Return the (x, y) coordinate for the center point of the cell that contains the specified text.  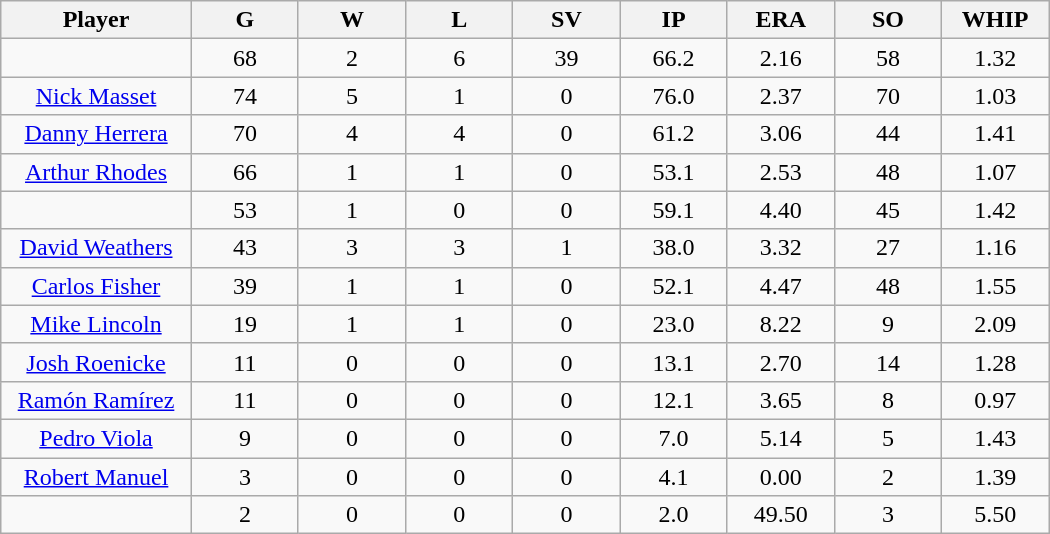
58 (888, 58)
1.43 (996, 438)
0.97 (996, 400)
IP (674, 20)
2.09 (996, 324)
Arthur Rhodes (96, 172)
8 (888, 400)
45 (888, 210)
53 (244, 210)
23.0 (674, 324)
1.41 (996, 134)
14 (888, 362)
7.0 (674, 438)
0.00 (780, 477)
Josh Roenicke (96, 362)
27 (888, 248)
1.16 (996, 248)
5.14 (780, 438)
49.50 (780, 515)
1.28 (996, 362)
G (244, 20)
Player (96, 20)
2.53 (780, 172)
1.39 (996, 477)
19 (244, 324)
43 (244, 248)
Mike Lincoln (96, 324)
Danny Herrera (96, 134)
6 (460, 58)
1.07 (996, 172)
52.1 (674, 286)
1.32 (996, 58)
4.40 (780, 210)
13.1 (674, 362)
38.0 (674, 248)
59.1 (674, 210)
4.1 (674, 477)
8.22 (780, 324)
2.70 (780, 362)
3.32 (780, 248)
2.37 (780, 96)
David Weathers (96, 248)
2.16 (780, 58)
Pedro Viola (96, 438)
1.55 (996, 286)
Nick Masset (96, 96)
1.42 (996, 210)
4.47 (780, 286)
68 (244, 58)
Carlos Fisher (96, 286)
53.1 (674, 172)
44 (888, 134)
12.1 (674, 400)
L (460, 20)
3.65 (780, 400)
1.03 (996, 96)
5.50 (996, 515)
ERA (780, 20)
66.2 (674, 58)
Robert Manuel (96, 477)
SV (566, 20)
61.2 (674, 134)
74 (244, 96)
W (352, 20)
3.06 (780, 134)
Ramón Ramírez (96, 400)
66 (244, 172)
SO (888, 20)
WHIP (996, 20)
76.0 (674, 96)
2.0 (674, 515)
